Determine the (X, Y) coordinate at the center of the cell enclosing the given text.  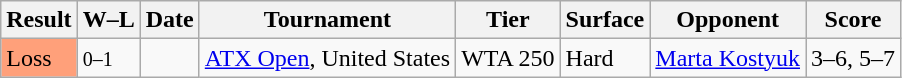
W–L (108, 20)
0–1 (108, 58)
Score (854, 20)
WTA 250 (508, 58)
Loss (39, 58)
ATX Open, United States (327, 58)
Marta Kostyuk (728, 58)
Opponent (728, 20)
3–6, 5–7 (854, 58)
Surface (605, 20)
Tournament (327, 20)
Result (39, 20)
Hard (605, 58)
Date (170, 20)
Tier (508, 20)
